Extract the (x, y) coordinate from the center of the cell holding the provided text.  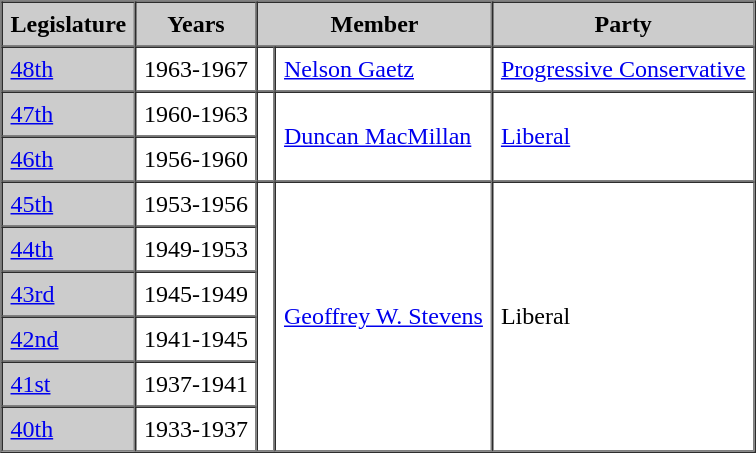
46th (69, 158)
1953-1956 (196, 204)
1945-1949 (196, 294)
41st (69, 384)
Years (196, 24)
1937-1941 (196, 384)
48th (69, 68)
1949-1953 (196, 248)
1963-1967 (196, 68)
1941-1945 (196, 338)
Legislature (69, 24)
1960-1963 (196, 114)
Duncan MacMillan (384, 137)
Nelson Gaetz (384, 68)
1956-1960 (196, 158)
43rd (69, 294)
Member (374, 24)
Party (624, 24)
45th (69, 204)
Geoffrey W. Stevens (384, 317)
44th (69, 248)
40th (69, 428)
1933-1937 (196, 428)
47th (69, 114)
42nd (69, 338)
Progressive Conservative (624, 68)
